Locate the cell with the specified text and output its (x, y) center coordinate. 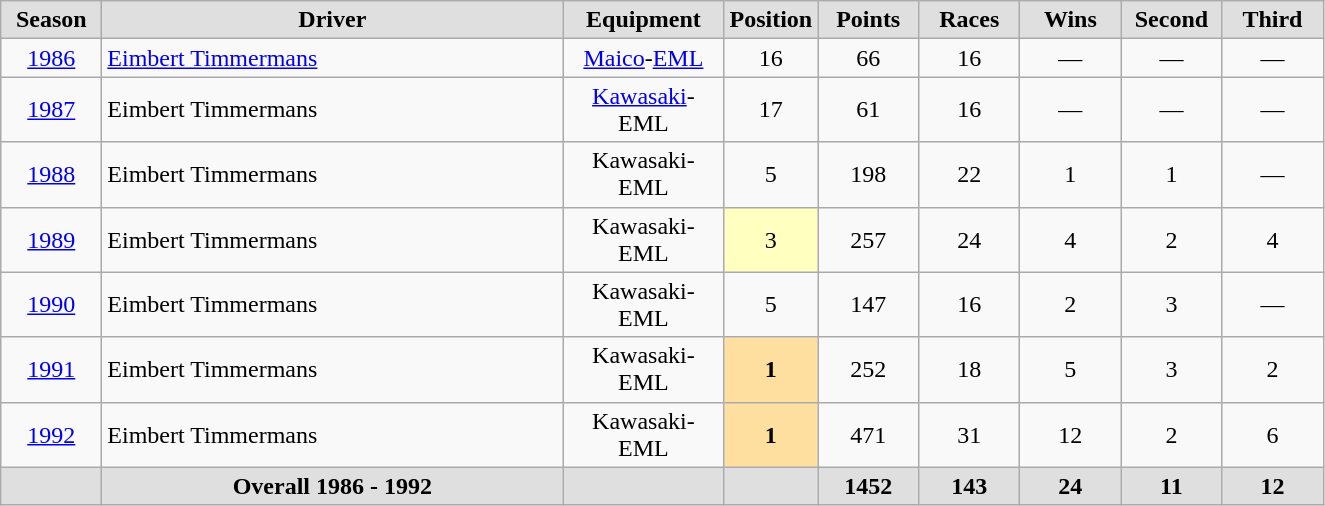
198 (868, 174)
Overall 1986 - 1992 (332, 486)
6 (1272, 434)
Driver (332, 20)
1992 (52, 434)
Points (868, 20)
257 (868, 240)
Wins (1070, 20)
1986 (52, 58)
Maico-EML (644, 58)
18 (970, 370)
17 (771, 110)
Races (970, 20)
1989 (52, 240)
Second (1172, 20)
1991 (52, 370)
1990 (52, 304)
147 (868, 304)
11 (1172, 486)
Equipment (644, 20)
Position (771, 20)
Season (52, 20)
1452 (868, 486)
471 (868, 434)
66 (868, 58)
1988 (52, 174)
61 (868, 110)
22 (970, 174)
1987 (52, 110)
252 (868, 370)
Third (1272, 20)
31 (970, 434)
143 (970, 486)
